From the cell containing the given text, extract its center point as [X, Y] coordinate. 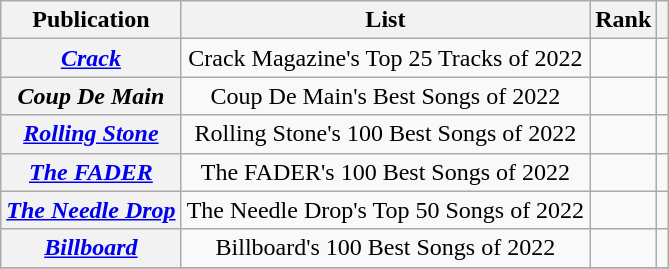
Crack Magazine's Top 25 Tracks of 2022 [386, 58]
Billboard's 100 Best Songs of 2022 [386, 248]
Publication [91, 20]
The Needle Drop [91, 210]
List [386, 20]
The FADER's 100 Best Songs of 2022 [386, 172]
The Needle Drop's Top 50 Songs of 2022 [386, 210]
Billboard [91, 248]
Coup De Main's Best Songs of 2022 [386, 96]
Rolling Stone [91, 134]
The FADER [91, 172]
Crack [91, 58]
Coup De Main [91, 96]
Rank [624, 20]
Rolling Stone's 100 Best Songs of 2022 [386, 134]
